Detect which cell encompasses the target text, then output its [x, y] center coordinate. 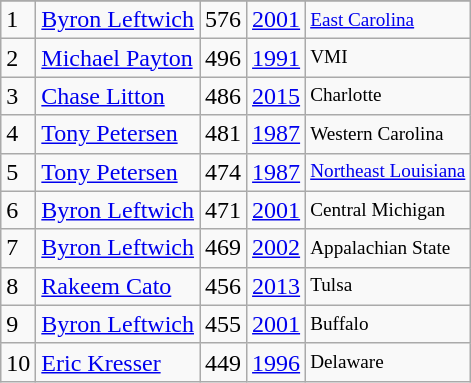
1 [18, 20]
Appalachian State [388, 248]
Northeast Louisiana [388, 172]
Delaware [388, 362]
2002 [276, 248]
456 [224, 286]
Chase Litton [118, 96]
469 [224, 248]
Buffalo [388, 324]
Eric Kresser [118, 362]
2015 [276, 96]
1991 [276, 58]
8 [18, 286]
576 [224, 20]
1996 [276, 362]
4 [18, 134]
Rakeem Cato [118, 286]
VMI [388, 58]
486 [224, 96]
10 [18, 362]
7 [18, 248]
Western Carolina [388, 134]
496 [224, 58]
5 [18, 172]
Charlotte [388, 96]
9 [18, 324]
471 [224, 210]
2013 [276, 286]
Central Michigan [388, 210]
449 [224, 362]
Michael Payton [118, 58]
6 [18, 210]
Tulsa [388, 286]
474 [224, 172]
3 [18, 96]
481 [224, 134]
455 [224, 324]
East Carolina [388, 20]
2 [18, 58]
